Pinpoint the cell where the given text exists, returning its [x, y] midpoint coordinate. 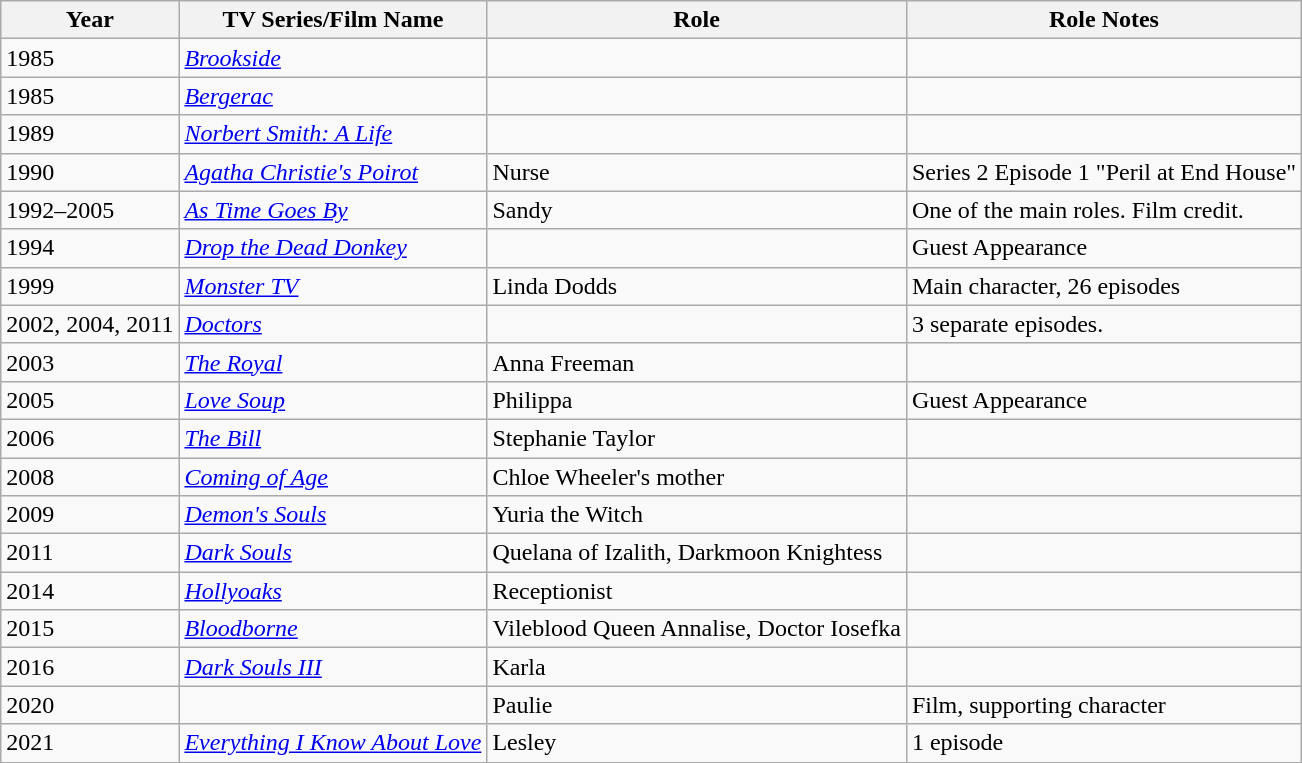
Sandy [697, 210]
1992–2005 [90, 210]
Lesley [697, 743]
1990 [90, 172]
Brookside [333, 58]
Paulie [697, 705]
1989 [90, 134]
Yuria the Witch [697, 515]
Chloe Wheeler's mother [697, 477]
Anna Freeman [697, 362]
As Time Goes By [333, 210]
The Bill [333, 438]
1994 [90, 248]
Norbert Smith: A Life [333, 134]
Coming of Age [333, 477]
1999 [90, 286]
Demon's Souls [333, 515]
Love Soup [333, 400]
2016 [90, 667]
2006 [90, 438]
Receptionist [697, 591]
Bloodborne [333, 629]
2011 [90, 553]
2014 [90, 591]
Everything I Know About Love [333, 743]
Film, supporting character [1104, 705]
Linda Dodds [697, 286]
Karla [697, 667]
Stephanie Taylor [697, 438]
2009 [90, 515]
Doctors [333, 324]
Dark Souls [333, 553]
TV Series/Film Name [333, 20]
Agatha Christie's Poirot [333, 172]
Philippa [697, 400]
1 episode [1104, 743]
2020 [90, 705]
Main character, 26 episodes [1104, 286]
Dark Souls III [333, 667]
Role [697, 20]
Bergerac [333, 96]
Role Notes [1104, 20]
Series 2 Episode 1 "Peril at End House" [1104, 172]
Quelana of Izalith, Darkmoon Knightess [697, 553]
2003 [90, 362]
One of the main roles. Film credit. [1104, 210]
Drop the Dead Donkey [333, 248]
3 separate episodes. [1104, 324]
Vileblood Queen Annalise, Doctor Iosefka [697, 629]
Monster TV [333, 286]
Nurse [697, 172]
Hollyoaks [333, 591]
2021 [90, 743]
2002, 2004, 2011 [90, 324]
2005 [90, 400]
2015 [90, 629]
2008 [90, 477]
The Royal [333, 362]
Year [90, 20]
